Find where the given text appears and provide that cell's center as (X, Y) coordinate. 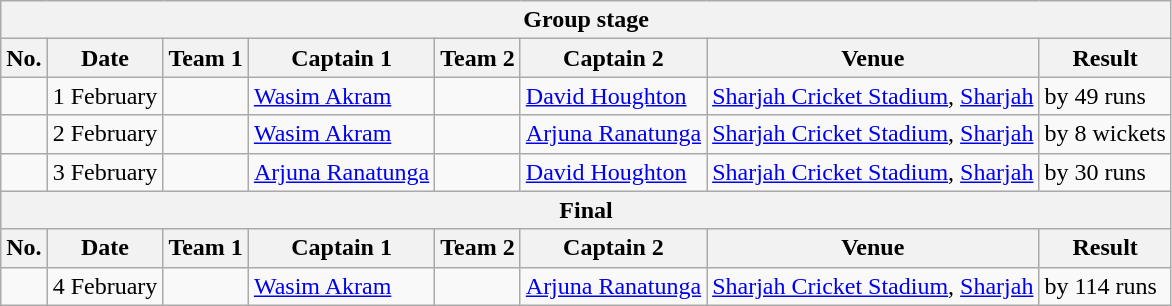
by 49 runs (1105, 96)
2 February (105, 134)
3 February (105, 172)
Group stage (586, 20)
by 114 runs (1105, 286)
4 February (105, 286)
by 8 wickets (1105, 134)
by 30 runs (1105, 172)
Final (586, 210)
1 February (105, 96)
